Find where the given text appears and provide that cell's center as [X, Y] coordinate. 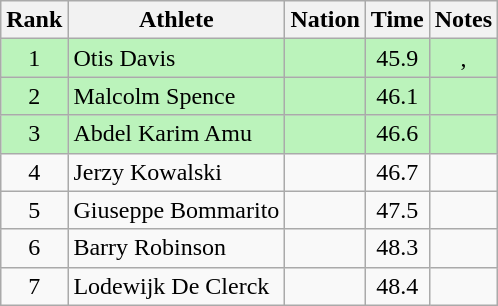
Notes [463, 20]
47.5 [397, 210]
6 [34, 248]
Nation [325, 20]
2 [34, 96]
48.3 [397, 248]
Malcolm Spence [176, 96]
1 [34, 58]
46.6 [397, 134]
Otis Davis [176, 58]
Time [397, 20]
Abdel Karim Amu [176, 134]
5 [34, 210]
Barry Robinson [176, 248]
, [463, 58]
Jerzy Kowalski [176, 172]
48.4 [397, 286]
Rank [34, 20]
46.7 [397, 172]
Giuseppe Bommarito [176, 210]
7 [34, 286]
3 [34, 134]
Lodewijk De Clerck [176, 286]
4 [34, 172]
Athlete [176, 20]
46.1 [397, 96]
45.9 [397, 58]
